Extract the [x, y] coordinate from the center of the cell holding the provided text.  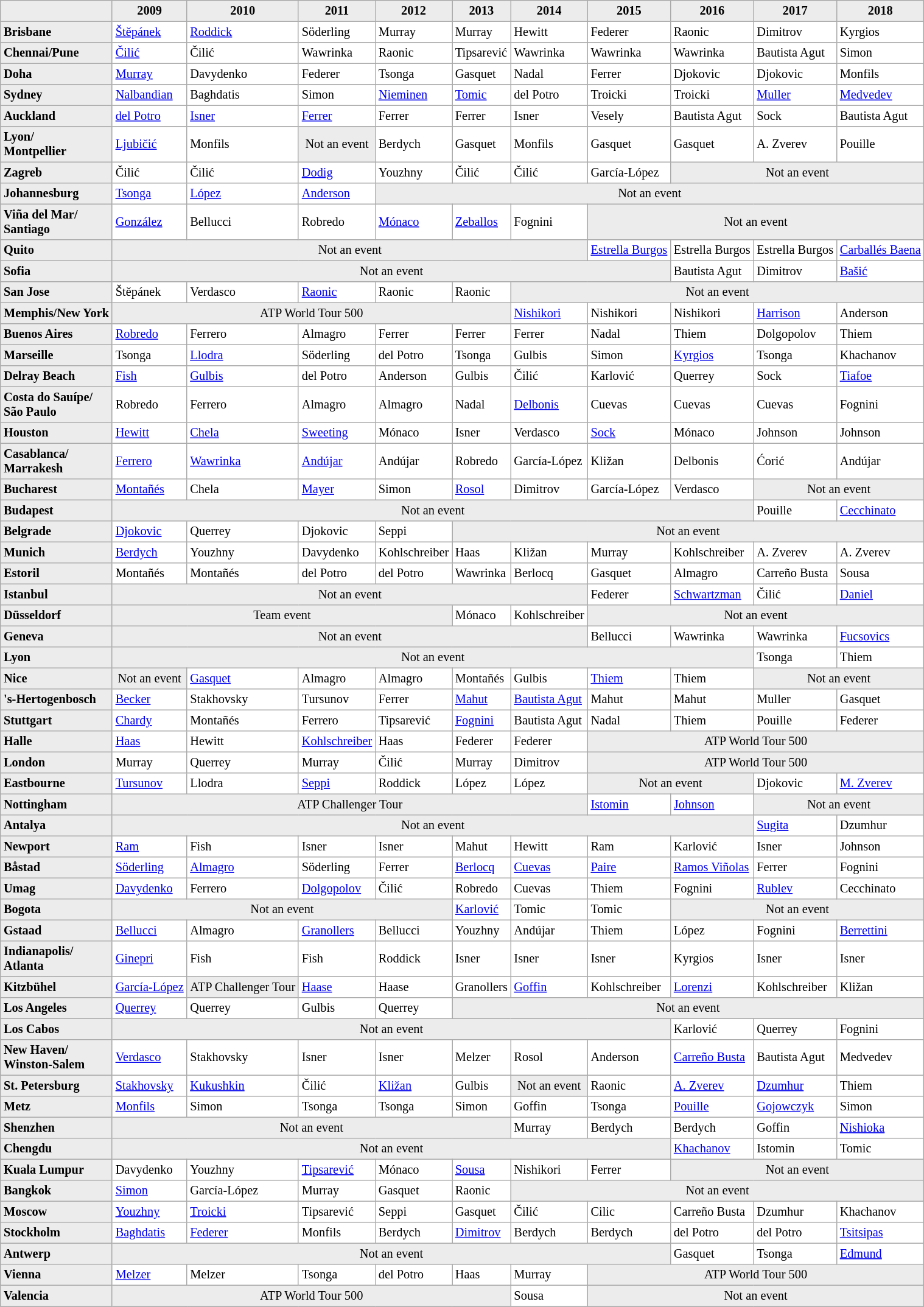
2017 [795, 11]
Daniel [880, 594]
Viña del Mar/Santiago [57, 222]
Sweeting [337, 433]
Auckland [57, 116]
Brisbane [57, 32]
Båstad [57, 867]
Gstaad [57, 930]
Kuala Lumpur [57, 1169]
Nieminen [413, 95]
Ljubičić [150, 144]
Bucharest [57, 489]
Nottingham [57, 804]
Moscow [57, 1211]
Team event [282, 615]
Chengdu [57, 1149]
Paire [629, 867]
London [57, 762]
Rublev [795, 888]
Berrettini [880, 930]
's-Hertogenbosch [57, 699]
Costa do Sauípe/São Paulo [57, 404]
González [150, 222]
2015 [629, 11]
Casablanca/Marrakesh [57, 461]
Buenos Aires [57, 334]
Budapest [57, 510]
Umag [57, 888]
Vesely [629, 116]
Zagreb [57, 172]
Lyon [57, 657]
Eastbourne [57, 783]
Valencia [57, 1295]
Houston [57, 433]
Istanbul [57, 594]
Geneva [57, 636]
Indianapolis/Atlanta [57, 959]
Chardy [150, 720]
2010 [243, 11]
Schwartzman [712, 594]
Edmund [880, 1253]
2018 [880, 11]
Mayer [337, 489]
Nice [57, 678]
Chennai/Pune [57, 53]
Bogota [57, 909]
Delray Beach [57, 376]
Cilic [629, 1211]
2012 [413, 11]
Kukushkin [243, 1085]
Stockholm [57, 1233]
Doha [57, 74]
Nishioka [880, 1127]
Memphis/New York [57, 313]
Tsitsipas [880, 1233]
2011 [337, 11]
Bašić [880, 271]
Kitzbühel [57, 987]
Gojowczyk [795, 1107]
2016 [712, 11]
Estoril [57, 573]
Zeballos [482, 222]
Vienna [57, 1275]
Johannesburg [57, 194]
Düsseldorf [57, 615]
Lyon/Montpellier [57, 144]
2009 [150, 11]
Los Angeles [57, 1008]
Ramos Viñolas [712, 867]
Munich [57, 552]
Ginepri [150, 959]
Quito [57, 250]
Stuttgart [57, 720]
M. Zverev [880, 783]
Fucsovics [880, 636]
Marseille [57, 355]
St. Petersburg [57, 1085]
Lorenzi [712, 987]
Newport [57, 846]
Antwerp [57, 1253]
2014 [549, 11]
Antalya [57, 825]
Dodig [337, 172]
Metz [57, 1107]
2013 [482, 11]
Sugita [795, 825]
New Haven/Winston-Salem [57, 1057]
Sydney [57, 95]
Tiafoe [880, 376]
Shenzhen [57, 1127]
Ćorić [795, 461]
Belgrade [57, 531]
Harrison [795, 313]
Los Cabos [57, 1029]
Carballés Baena [880, 250]
San Jose [57, 292]
Bangkok [57, 1191]
Sofia [57, 271]
Nalbandian [150, 95]
Becker [150, 699]
Halle [57, 741]
